Extract the (X, Y) coordinate from the center of the cell holding the provided text.  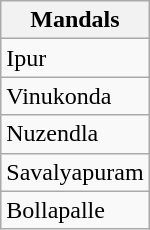
Mandals (75, 20)
Bollapalle (75, 210)
Vinukonda (75, 96)
Nuzendla (75, 134)
Savalyapuram (75, 172)
Ipur (75, 58)
